From the cell containing the given text, extract its center point as [x, y] coordinate. 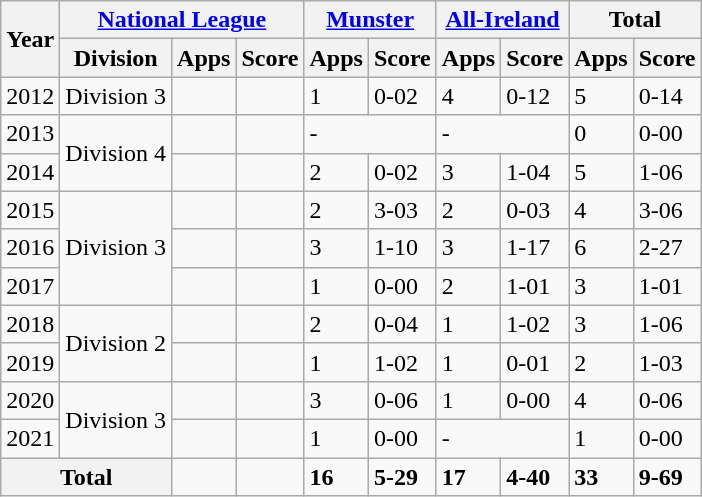
2021 [30, 438]
Division [116, 58]
1-17 [535, 248]
0-12 [535, 96]
33 [601, 477]
All-Ireland [502, 20]
3-03 [402, 210]
2016 [30, 248]
2012 [30, 96]
17 [468, 477]
0-03 [535, 210]
5-29 [402, 477]
2013 [30, 134]
2018 [30, 324]
2017 [30, 286]
0-04 [402, 324]
0-01 [535, 362]
2015 [30, 210]
Munster [370, 20]
1-04 [535, 172]
2020 [30, 400]
3-06 [667, 210]
National League [182, 20]
0 [601, 134]
0-14 [667, 96]
Year [30, 39]
2019 [30, 362]
16 [336, 477]
Division 2 [116, 343]
2014 [30, 172]
4-40 [535, 477]
9-69 [667, 477]
1-03 [667, 362]
Division 4 [116, 153]
6 [601, 248]
1-10 [402, 248]
2-27 [667, 248]
